Scan for the cell matching the given text and deliver its [x, y] coordinate at center. 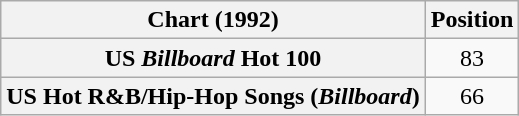
US Hot R&B/Hip-Hop Songs (Billboard) [213, 96]
Position [472, 20]
66 [472, 96]
Chart (1992) [213, 20]
US Billboard Hot 100 [213, 58]
83 [472, 58]
